Capture the cell that displays the provided text and extract its (x, y) central coordinate. 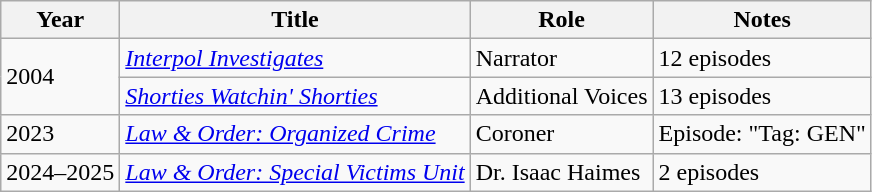
2004 (60, 77)
Law & Order: Special Victims Unit (295, 172)
Shorties Watchin' Shorties (295, 96)
2023 (60, 134)
Role (562, 20)
Title (295, 20)
12 episodes (762, 58)
Interpol Investigates (295, 58)
Year (60, 20)
Episode: "Tag: GEN" (762, 134)
Narrator (562, 58)
Dr. Isaac Haimes (562, 172)
Law & Order: Organized Crime (295, 134)
Additional Voices (562, 96)
2 episodes (762, 172)
Notes (762, 20)
2024–2025 (60, 172)
Coroner (562, 134)
13 episodes (762, 96)
